Pinpoint the cell where the given text exists, returning its (X, Y) midpoint coordinate. 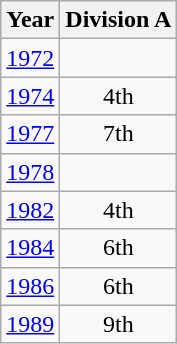
1972 (30, 58)
1974 (30, 96)
Year (30, 20)
7th (118, 134)
1982 (30, 210)
9th (118, 324)
1986 (30, 286)
1984 (30, 248)
1989 (30, 324)
Division A (118, 20)
1977 (30, 134)
1978 (30, 172)
